From the cell containing the given text, extract its center point as (X, Y) coordinate. 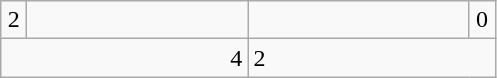
0 (482, 20)
4 (124, 58)
